From the cell containing the given text, extract its center point as [X, Y] coordinate. 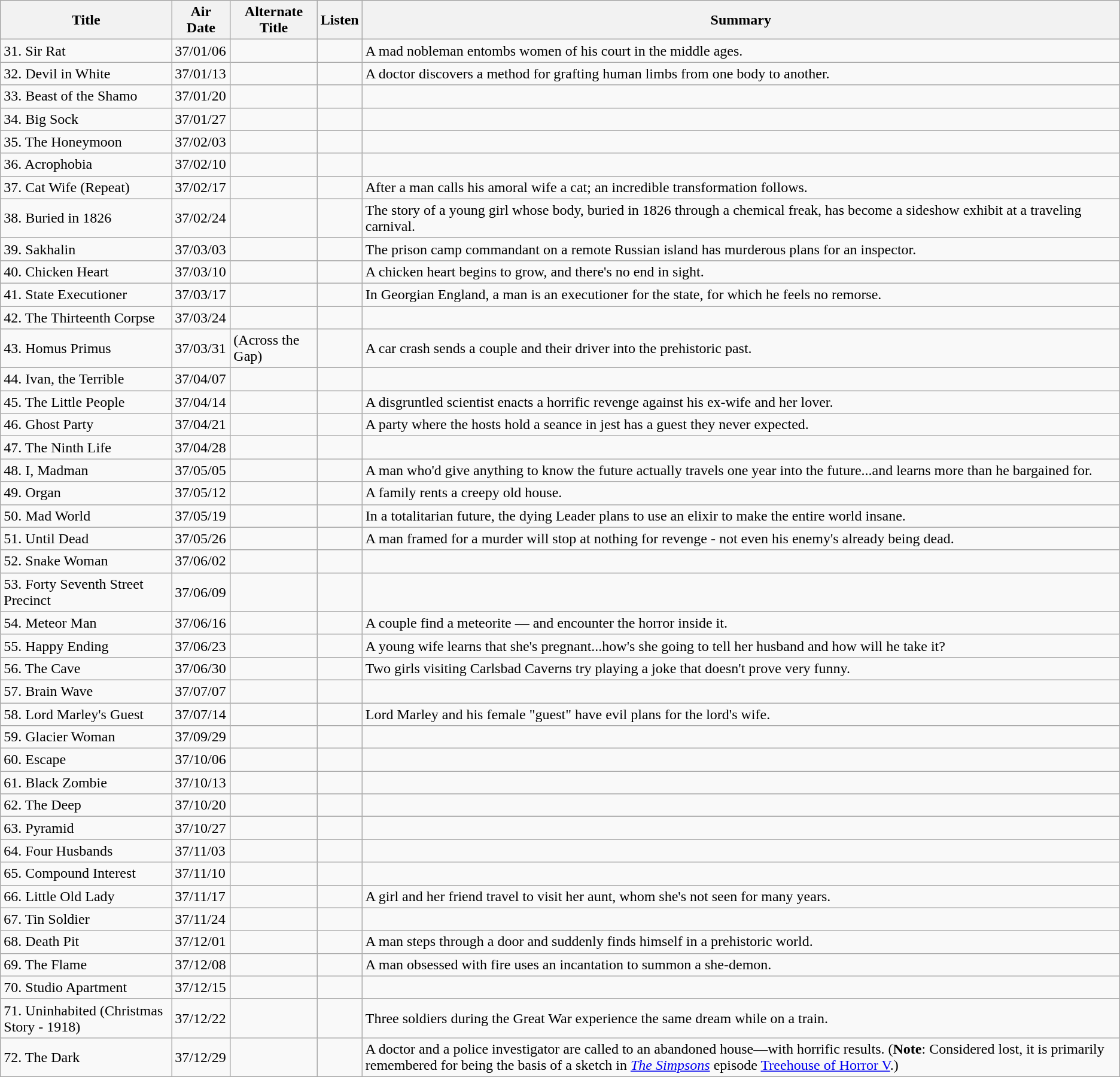
37/11/17 [201, 896]
37/04/28 [201, 448]
A disgruntled scientist enacts a horrific revenge against his ex-wife and her lover. [741, 402]
37/06/02 [201, 561]
A chicken heart begins to grow, and there's no end in sight. [741, 272]
37/05/05 [201, 470]
51. Until Dead [86, 538]
37/01/20 [201, 96]
56. The Cave [86, 668]
A family rents a creepy old house. [741, 493]
A party where the hosts hold a seance in jest has a guest they never expected. [741, 425]
52. Snake Woman [86, 561]
37/09/29 [201, 737]
37/11/03 [201, 851]
36. Acrophobia [86, 165]
33. Beast of the Shamo [86, 96]
65. Compound Interest [86, 874]
69. The Flame [86, 965]
A man steps through a door and suddenly finds himself in a prehistoric world. [741, 942]
Listen [340, 20]
37/02/03 [201, 142]
58. Lord Marley's Guest [86, 714]
37. Cat Wife (Repeat) [86, 187]
54. Meteor Man [86, 623]
37/04/07 [201, 379]
37/02/24 [201, 218]
39. Sakhalin [86, 249]
37/10/27 [201, 828]
A young wife learns that she's pregnant...how's she going to tell her husband and how will he take it? [741, 646]
Title [86, 20]
44. Ivan, the Terrible [86, 379]
Three soldiers during the Great War experience the same dream while on a train. [741, 1018]
37/11/10 [201, 874]
A car crash sends a couple and their driver into the prehistoric past. [741, 348]
42. The Thirteenth Corpse [86, 318]
37/11/24 [201, 919]
46. Ghost Party [86, 425]
37/12/01 [201, 942]
37/12/29 [201, 1057]
Summary [741, 20]
In Georgian England, a man is an executioner for the state, for which he feels no remorse. [741, 294]
55. Happy Ending [86, 646]
50. Mad World [86, 516]
37/03/10 [201, 272]
35. The Honeymoon [86, 142]
57. Brain Wave [86, 691]
43. Homus Primus [86, 348]
47. The Ninth Life [86, 448]
37/07/07 [201, 691]
A doctor discovers a method for grafting human limbs from one body to another. [741, 74]
Two girls visiting Carlsbad Caverns try playing a joke that doesn't prove very funny. [741, 668]
The prison camp commandant on a remote Russian island has murderous plans for an inspector. [741, 249]
61. Black Zombie [86, 783]
A man who'd give anything to know the future actually travels one year into the future...and learns more than he bargained for. [741, 470]
63. Pyramid [86, 828]
The story of a young girl whose body, buried in 1826 through a chemical freak, has become a sideshow exhibit at a traveling carnival. [741, 218]
37/12/22 [201, 1018]
Air Date [201, 20]
32. Devil in White [86, 74]
37/02/10 [201, 165]
(Across the Gap) [274, 348]
After a man calls his amoral wife a cat; an incredible transformation follows. [741, 187]
37/12/08 [201, 965]
67. Tin Soldier [86, 919]
71. Uninhabited (Christmas Story - 1918) [86, 1018]
A man framed for a murder will stop at nothing for revenge - not even his enemy's already being dead. [741, 538]
70. Studio Apartment [86, 987]
37/05/26 [201, 538]
37/10/20 [201, 805]
60. Escape [86, 760]
37/01/06 [201, 51]
38. Buried in 1826 [86, 218]
68. Death Pit [86, 942]
34. Big Sock [86, 119]
37/06/16 [201, 623]
37/06/30 [201, 668]
Alternate Title [274, 20]
37/03/24 [201, 318]
37/03/03 [201, 249]
37/03/31 [201, 348]
37/05/12 [201, 493]
37/02/17 [201, 187]
37/01/13 [201, 74]
31. Sir Rat [86, 51]
37/12/15 [201, 987]
In a totalitarian future, the dying Leader plans to use an elixir to make the entire world insane. [741, 516]
64. Four Husbands [86, 851]
53. Forty Seventh Street Precinct [86, 592]
A couple find a meteorite — and encounter the horror inside it. [741, 623]
37/10/06 [201, 760]
A mad nobleman entombs women of his court in the middle ages. [741, 51]
66. Little Old Lady [86, 896]
37/01/27 [201, 119]
40. Chicken Heart [86, 272]
45. The Little People [86, 402]
Lord Marley and his female "guest" have evil plans for the lord's wife. [741, 714]
A man obsessed with fire uses an incantation to summon a she-demon. [741, 965]
48. I, Madman [86, 470]
62. The Deep [86, 805]
41. State Executioner [86, 294]
49. Organ [86, 493]
37/07/14 [201, 714]
37/10/13 [201, 783]
A girl and her friend travel to visit her aunt, whom she's not seen for many years. [741, 896]
59. Glacier Woman [86, 737]
37/04/14 [201, 402]
72. The Dark [86, 1057]
37/03/17 [201, 294]
37/06/09 [201, 592]
37/06/23 [201, 646]
37/05/19 [201, 516]
37/04/21 [201, 425]
